Output the (X, Y) coordinate of the center of the cell containing the given text.  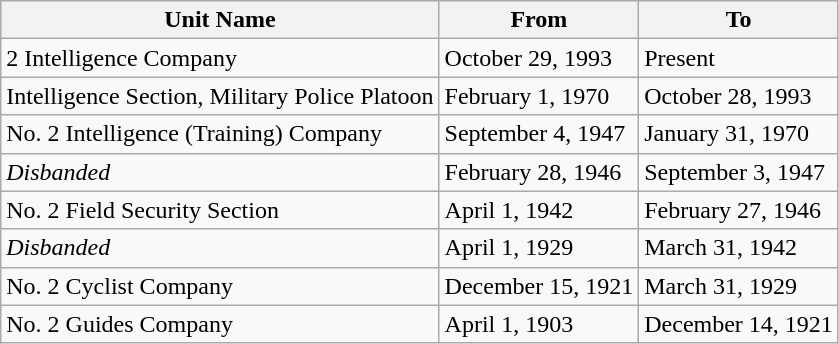
2 Intelligence Company (220, 58)
No. 2 Intelligence (Training) Company (220, 134)
September 3, 1947 (739, 172)
Present (739, 58)
October 28, 1993 (739, 96)
To (739, 20)
March 31, 1942 (739, 248)
February 27, 1946 (739, 210)
April 1, 1929 (539, 248)
April 1, 1903 (539, 324)
Unit Name (220, 20)
September 4, 1947 (539, 134)
No. 2 Guides Company (220, 324)
February 28, 1946 (539, 172)
March 31, 1929 (739, 286)
April 1, 1942 (539, 210)
October 29, 1993 (539, 58)
Intelligence Section, Military Police Platoon (220, 96)
December 14, 1921 (739, 324)
No. 2 Cyclist Company (220, 286)
From (539, 20)
January 31, 1970 (739, 134)
February 1, 1970 (539, 96)
No. 2 Field Security Section (220, 210)
December 15, 1921 (539, 286)
